Pinpoint the cell where the given text exists, returning its (x, y) midpoint coordinate. 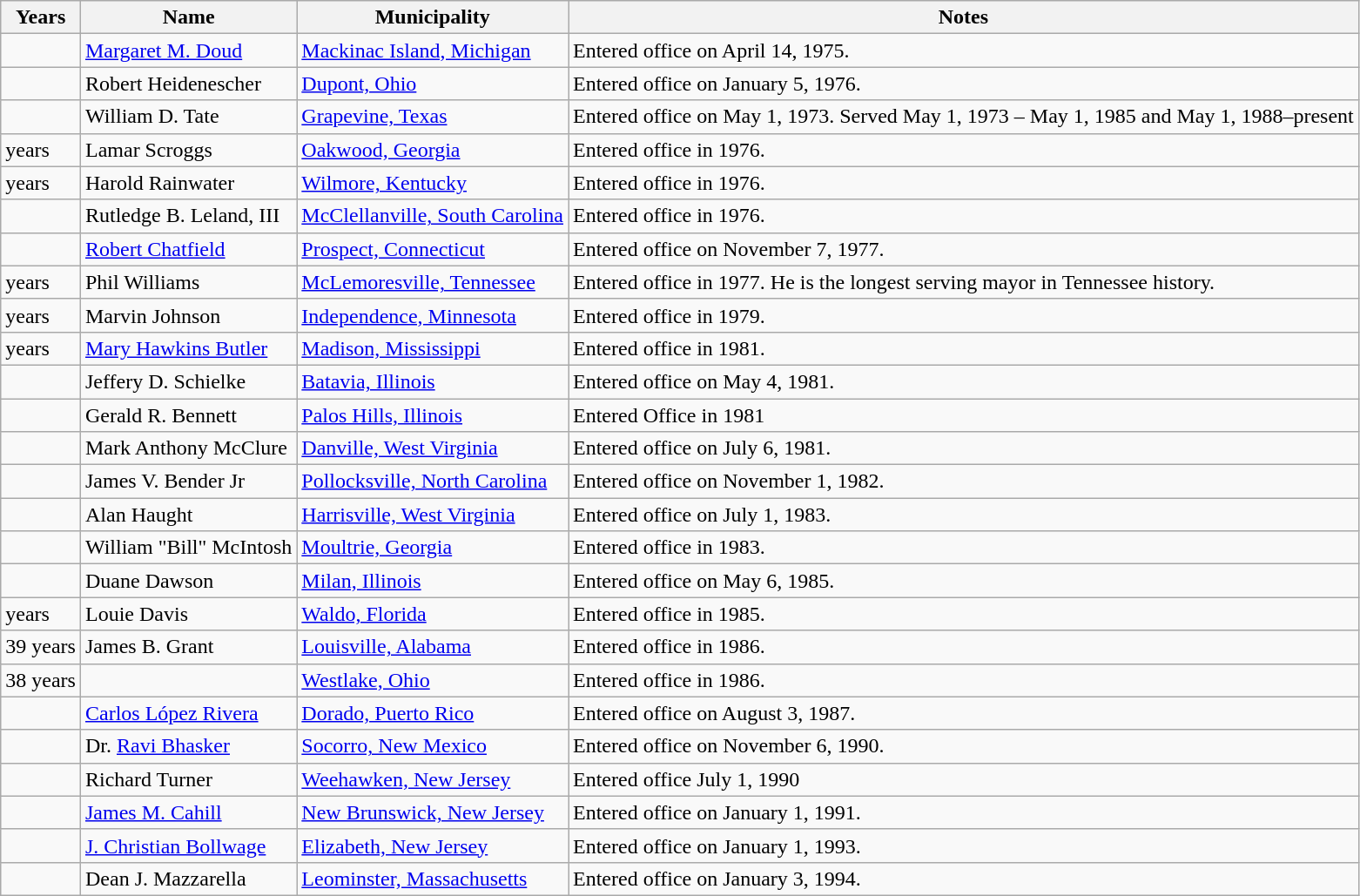
William D. Tate (188, 117)
Dupont, Ohio (433, 84)
Westlake, Ohio (433, 680)
Entered office on November 6, 1990. (963, 746)
Robert Chatfield (188, 249)
Grapevine, Texas (433, 117)
Louie Davis (188, 614)
Jeffery D. Schielke (188, 381)
Entered office in 1983. (963, 548)
James V. Bender Jr (188, 482)
Mackinac Island, Michigan (433, 51)
Dr. Ravi Bhasker (188, 746)
Wilmore, Kentucky (433, 183)
Louisville, Alabama (433, 647)
Alan Haught (188, 515)
Harold Rainwater (188, 183)
Entered Office in 1981 (963, 415)
Entered office on November 1, 1982. (963, 482)
Entered office July 1, 1990 (963, 779)
Milan, Illinois (433, 581)
Entered office on April 14, 1975. (963, 51)
McLemoresville, Tennessee (433, 282)
Dorado, Puerto Rico (433, 713)
McClellanville, South Carolina (433, 216)
Moultrie, Georgia (433, 548)
Waldo, Florida (433, 614)
James M. Cahill (188, 812)
Years (41, 17)
J. Christian Bollwage (188, 845)
Name (188, 17)
Municipality (433, 17)
New Brunswick, New Jersey (433, 812)
Entered office in 1985. (963, 614)
39 years (41, 647)
Harrisville, West Virginia (433, 515)
Pollocksville, North Carolina (433, 482)
Entered office on January 3, 1994. (963, 879)
Entered office in 1979. (963, 315)
Batavia, Illinois (433, 381)
Phil Williams (188, 282)
Entered office in 1977. He is the longest serving mayor in Tennessee history. (963, 282)
Marvin Johnson (188, 315)
Entered office on January 1, 1993. (963, 845)
Duane Dawson (188, 581)
James B. Grant (188, 647)
Entered office on May 4, 1981. (963, 381)
Notes (963, 17)
Elizabeth, New Jersey (433, 845)
Entered office on January 5, 1976. (963, 84)
Socorro, New Mexico (433, 746)
Entered office on November 7, 1977. (963, 249)
William "Bill" McIntosh (188, 548)
Entered office on January 1, 1991. (963, 812)
Entered office on May 6, 1985. (963, 581)
Madison, Mississippi (433, 348)
Robert Heidenescher (188, 84)
Entered office on July 6, 1981. (963, 448)
Margaret M. Doud (188, 51)
Carlos López Rivera (188, 713)
Weehawken, New Jersey (433, 779)
Lamar Scroggs (188, 150)
Richard Turner (188, 779)
Dean J. Mazzarella (188, 879)
Entered office on July 1, 1983. (963, 515)
Mark Anthony McClure (188, 448)
Danville, West Virginia (433, 448)
Independence, Minnesota (433, 315)
Rutledge B. Leland, III (188, 216)
Entered office in 1981. (963, 348)
Prospect, Connecticut (433, 249)
Entered office on May 1, 1973. Served May 1, 1973 – May 1, 1985 and May 1, 1988–present (963, 117)
Gerald R. Bennett (188, 415)
38 years (41, 680)
Mary Hawkins Butler (188, 348)
Oakwood, Georgia (433, 150)
Palos Hills, Illinois (433, 415)
Leominster, Massachusetts (433, 879)
Entered office on August 3, 1987. (963, 713)
